For the text-containing cell, return its midpoint in [x, y] coordinate format. 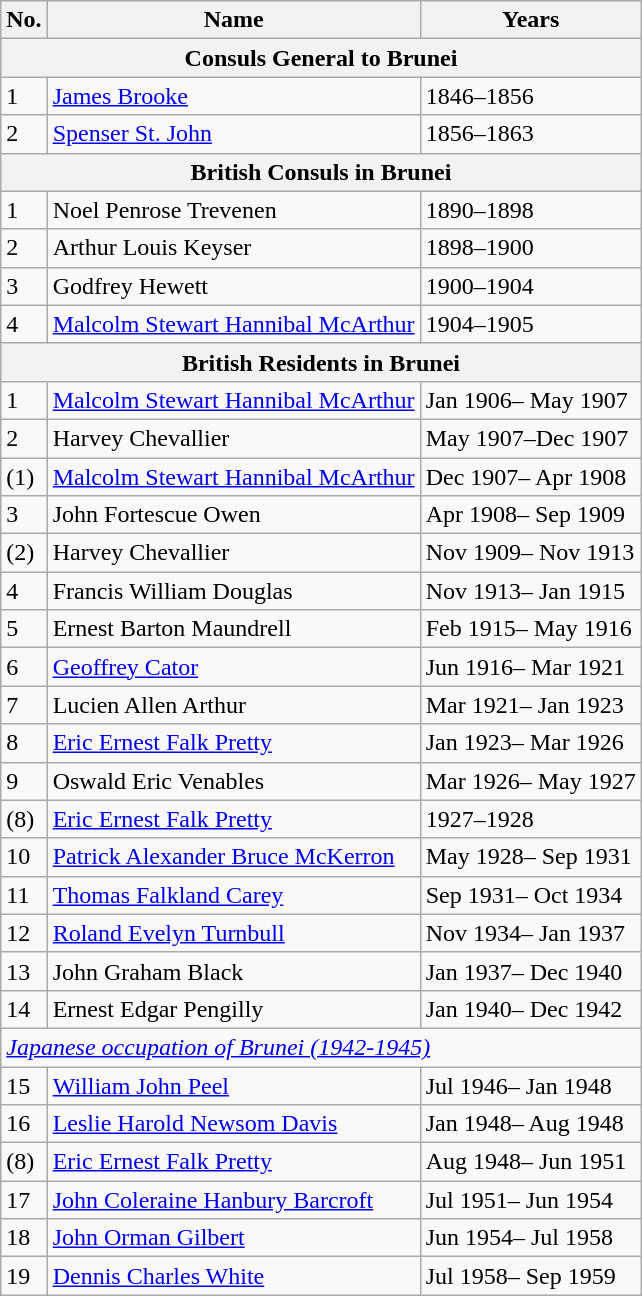
Ernest Edgar Pengilly [234, 1009]
Jan 1940– Dec 1942 [530, 1009]
Arthur Louis Keyser [234, 248]
7 [24, 705]
Oswald Eric Venables [234, 781]
Noel Penrose Trevenen [234, 210]
James Brooke [234, 96]
Thomas Falkland Carey [234, 895]
16 [24, 1124]
May 1928– Sep 1931 [530, 857]
Leslie Harold Newsom Davis [234, 1124]
13 [24, 971]
Apr 1908– Sep 1909 [530, 515]
Dennis Charles White [234, 1276]
Jul 1951– Jun 1954 [530, 1200]
1900–1904 [530, 286]
(1) [24, 477]
14 [24, 1009]
Jan 1906– May 1907 [530, 400]
Nov 1913– Jan 1915 [530, 591]
1890–1898 [530, 210]
Patrick Alexander Bruce McKerron [234, 857]
John Orman Gilbert [234, 1238]
15 [24, 1085]
Jul 1946– Jan 1948 [530, 1085]
Mar 1926– May 1927 [530, 781]
1904–1905 [530, 324]
Name [234, 20]
Nov 1934– Jan 1937 [530, 933]
Mar 1921– Jan 1923 [530, 705]
Jun 1916– Mar 1921 [530, 667]
Ernest Barton Maundrell [234, 629]
John Graham Black [234, 971]
Jan 1937– Dec 1940 [530, 971]
Spenser St. John [234, 134]
Lucien Allen Arthur [234, 705]
Jan 1923– Mar 1926 [530, 743]
8 [24, 743]
(2) [24, 553]
Consuls General to Brunei [321, 58]
British Residents in Brunei [321, 362]
Years [530, 20]
17 [24, 1200]
No. [24, 20]
Godfrey Hewett [234, 286]
1856–1863 [530, 134]
Jul 1958– Sep 1959 [530, 1276]
May 1907–Dec 1907 [530, 438]
18 [24, 1238]
9 [24, 781]
1846–1856 [530, 96]
Nov 1909– Nov 1913 [530, 553]
6 [24, 667]
Roland Evelyn Turnbull [234, 933]
Jan 1948– Aug 1948 [530, 1124]
Jun 1954– Jul 1958 [530, 1238]
Japanese occupation of Brunei (1942-1945) [321, 1047]
5 [24, 629]
10 [24, 857]
1927–1928 [530, 819]
Feb 1915– May 1916 [530, 629]
William John Peel [234, 1085]
Aug 1948– Jun 1951 [530, 1162]
Sep 1931– Oct 1934 [530, 895]
19 [24, 1276]
11 [24, 895]
John Coleraine Hanbury Barcroft [234, 1200]
1898–1900 [530, 248]
12 [24, 933]
Francis William Douglas [234, 591]
British Consuls in Brunei [321, 172]
John Fortescue Owen [234, 515]
Geoffrey Cator [234, 667]
Dec 1907– Apr 1908 [530, 477]
